Pinpoint the cell where the given text exists, returning its (X, Y) midpoint coordinate. 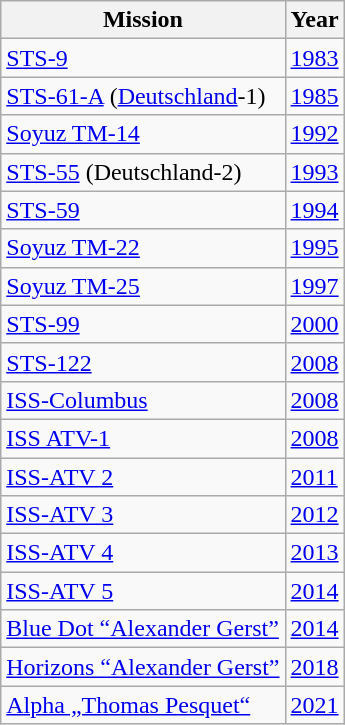
2000 (314, 324)
ISS-ATV 3 (143, 515)
STS-61-A (Deutschland-1) (143, 96)
STS-9 (143, 58)
Year (314, 20)
2012 (314, 515)
ISS-Columbus (143, 400)
ISS ATV-1 (143, 438)
1997 (314, 286)
ISS-ATV 5 (143, 591)
ISS-ATV 4 (143, 553)
Soyuz TM-14 (143, 134)
1985 (314, 96)
2011 (314, 477)
1983 (314, 58)
STS-99 (143, 324)
STS-59 (143, 210)
ISS-ATV 2 (143, 477)
1993 (314, 172)
Alpha „Thomas Pesquet“ (143, 705)
Soyuz TM-22 (143, 248)
STS-55 (Deutschland-2) (143, 172)
2013 (314, 553)
Mission (143, 20)
2018 (314, 667)
1995 (314, 248)
2021 (314, 705)
Soyuz TM-25 (143, 286)
Blue Dot “Alexander Gerst” (143, 629)
1992 (314, 134)
Horizons “Alexander Gerst” (143, 667)
1994 (314, 210)
STS-122 (143, 362)
